Return (X, Y) of the center of cell containing provided text 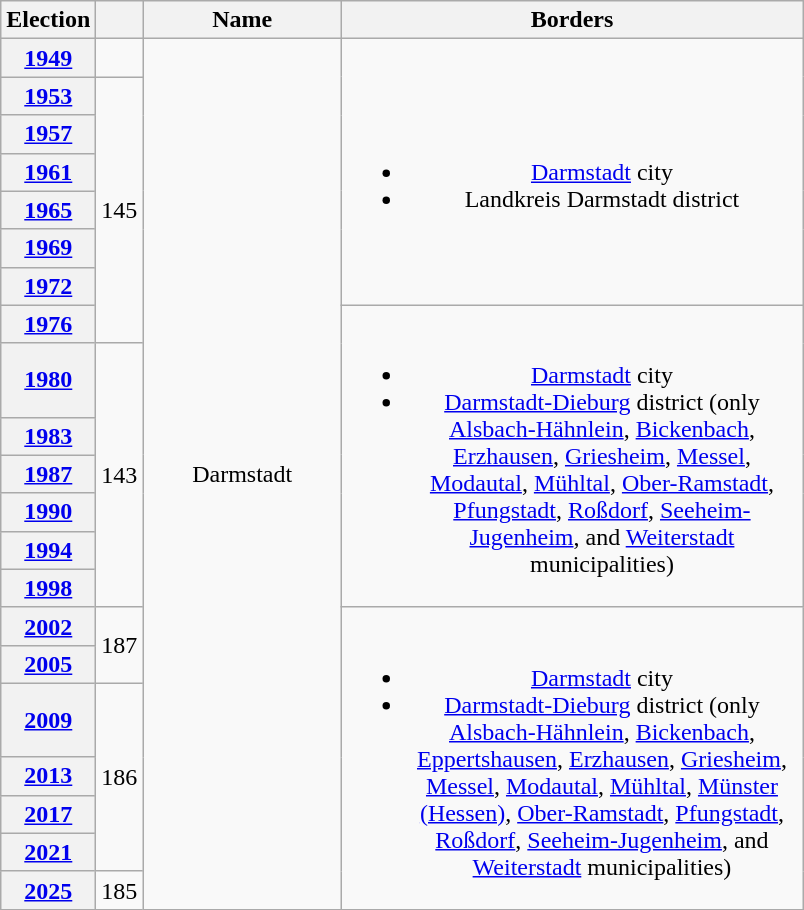
2013 (48, 776)
1969 (48, 248)
1987 (48, 474)
1980 (48, 380)
Darmstadt cityLandkreis Darmstadt district (572, 172)
2009 (48, 720)
1976 (48, 324)
1972 (48, 286)
Name (242, 20)
1990 (48, 512)
1957 (48, 134)
2002 (48, 626)
1998 (48, 588)
145 (120, 210)
1961 (48, 172)
185 (120, 890)
1994 (48, 550)
1953 (48, 96)
1965 (48, 210)
187 (120, 645)
143 (120, 475)
Borders (572, 20)
1949 (48, 58)
1983 (48, 436)
Election (48, 20)
186 (120, 777)
2017 (48, 814)
Darmstadt (242, 474)
2005 (48, 664)
2021 (48, 852)
2025 (48, 890)
